Output the [x, y] coordinate of the center of the cell containing the given text.  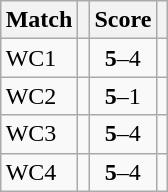
Match [39, 20]
5–1 [123, 96]
WC3 [39, 134]
WC4 [39, 172]
WC1 [39, 58]
Score [123, 20]
WC2 [39, 96]
